Determine the [X, Y] coordinate at the center of the cell enclosing the given text.  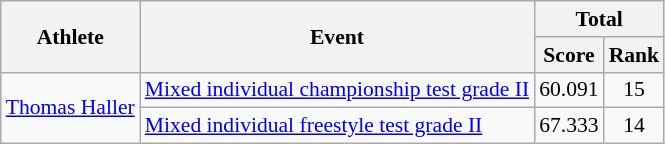
Mixed individual freestyle test grade II [337, 126]
Mixed individual championship test grade II [337, 90]
Score [568, 55]
Total [599, 19]
67.333 [568, 126]
Thomas Haller [70, 108]
15 [634, 90]
14 [634, 126]
Athlete [70, 36]
60.091 [568, 90]
Rank [634, 55]
Event [337, 36]
